Identify which cell holds the provided text, then report its (X, Y) central coordinate. 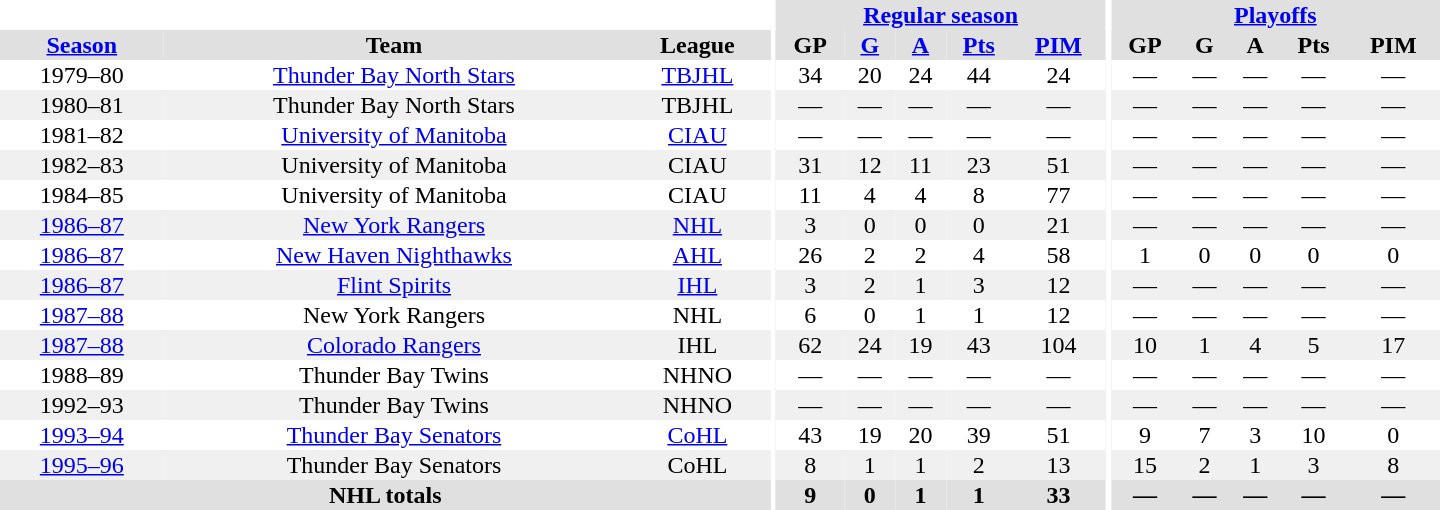
58 (1058, 255)
1995–96 (82, 465)
League (697, 45)
6 (810, 315)
1981–82 (82, 135)
AHL (697, 255)
44 (979, 75)
62 (810, 345)
77 (1058, 195)
104 (1058, 345)
1980–81 (82, 105)
39 (979, 435)
15 (1145, 465)
13 (1058, 465)
23 (979, 165)
7 (1204, 435)
Regular season (940, 15)
31 (810, 165)
Team (394, 45)
1982–83 (82, 165)
1984–85 (82, 195)
Playoffs (1276, 15)
Season (82, 45)
5 (1314, 345)
1992–93 (82, 405)
1988–89 (82, 375)
26 (810, 255)
1993–94 (82, 435)
NHL totals (385, 495)
21 (1058, 225)
17 (1393, 345)
1979–80 (82, 75)
New Haven Nighthawks (394, 255)
Flint Spirits (394, 285)
33 (1058, 495)
Colorado Rangers (394, 345)
34 (810, 75)
